Return (X, Y) of the center of cell containing provided text 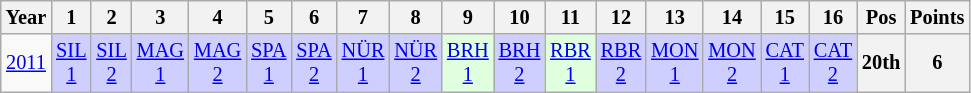
11 (570, 17)
NÜR2 (416, 63)
SPA1 (268, 63)
MAG2 (218, 63)
1 (71, 17)
MON2 (732, 63)
SPA2 (314, 63)
12 (621, 17)
Pos (881, 17)
RBR1 (570, 63)
10 (520, 17)
14 (732, 17)
3 (160, 17)
20th (881, 63)
7 (364, 17)
15 (785, 17)
8 (416, 17)
BRH1 (468, 63)
4 (218, 17)
SIL1 (71, 63)
Year (26, 17)
NÜR1 (364, 63)
SIL2 (111, 63)
2 (111, 17)
5 (268, 17)
16 (833, 17)
CAT1 (785, 63)
RBR2 (621, 63)
MON1 (674, 63)
BRH2 (520, 63)
13 (674, 17)
CAT2 (833, 63)
9 (468, 17)
2011 (26, 63)
Points (937, 17)
MAG1 (160, 63)
